Locate the cell with the specified text and output its [x, y] center coordinate. 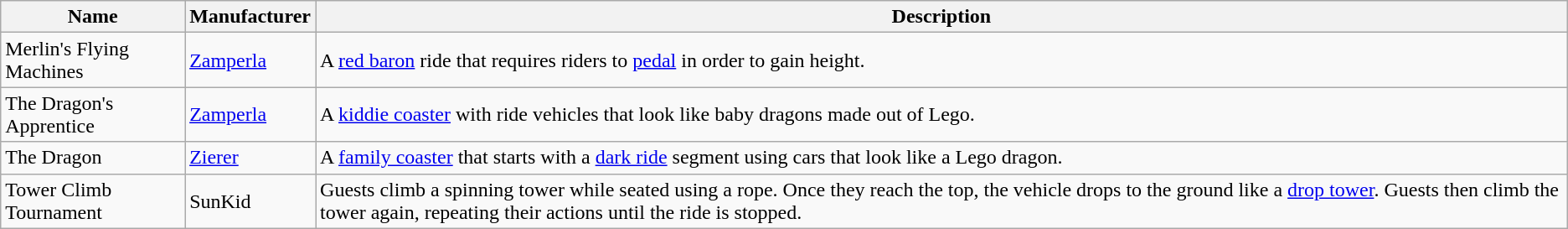
Tower Climb Tournament [93, 201]
The Dragon's Apprentice [93, 114]
A kiddie coaster with ride vehicles that look like baby dragons made out of Lego. [941, 114]
A family coaster that starts with a dark ride segment using cars that look like a Lego dragon. [941, 158]
The Dragon [93, 158]
Manufacturer [250, 17]
A red baron ride that requires riders to pedal in order to gain height. [941, 60]
Zierer [250, 158]
Name [93, 17]
Description [941, 17]
Merlin's Flying Machines [93, 60]
SunKid [250, 201]
